For the text-containing cell, return its midpoint in [X, Y] coordinate format. 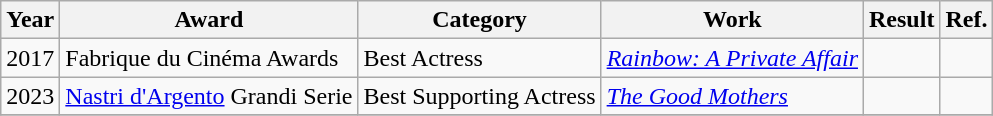
2023 [30, 96]
Category [480, 20]
Ref. [966, 20]
Best Supporting Actress [480, 96]
Fabrique du Cinéma Awards [209, 58]
Year [30, 20]
Nastri d'Argento Grandi Serie [209, 96]
Rainbow: A Private Affair [732, 58]
Best Actress [480, 58]
Result [902, 20]
The Good Mothers [732, 96]
2017 [30, 58]
Award [209, 20]
Work [732, 20]
